Pinpoint the cell where the given text exists, returning its (x, y) midpoint coordinate. 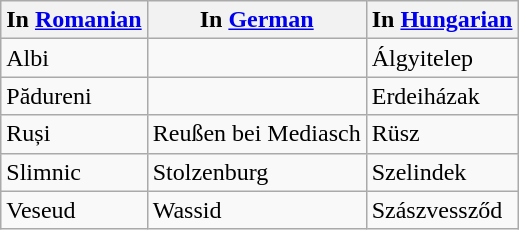
In German (256, 20)
Erdeiházak (442, 96)
Szelindek (442, 172)
Pădureni (74, 96)
In Romanian (74, 20)
Reußen bei Mediasch (256, 134)
Slimnic (74, 172)
Szászvessződ (442, 210)
Veseud (74, 210)
Albi (74, 58)
Stolzenburg (256, 172)
In Hungarian (442, 20)
Wassid (256, 210)
Álgyitelep (442, 58)
Ruși (74, 134)
Rüsz (442, 134)
